Return the (x, y) coordinate for the center point of the cell that contains the specified text.  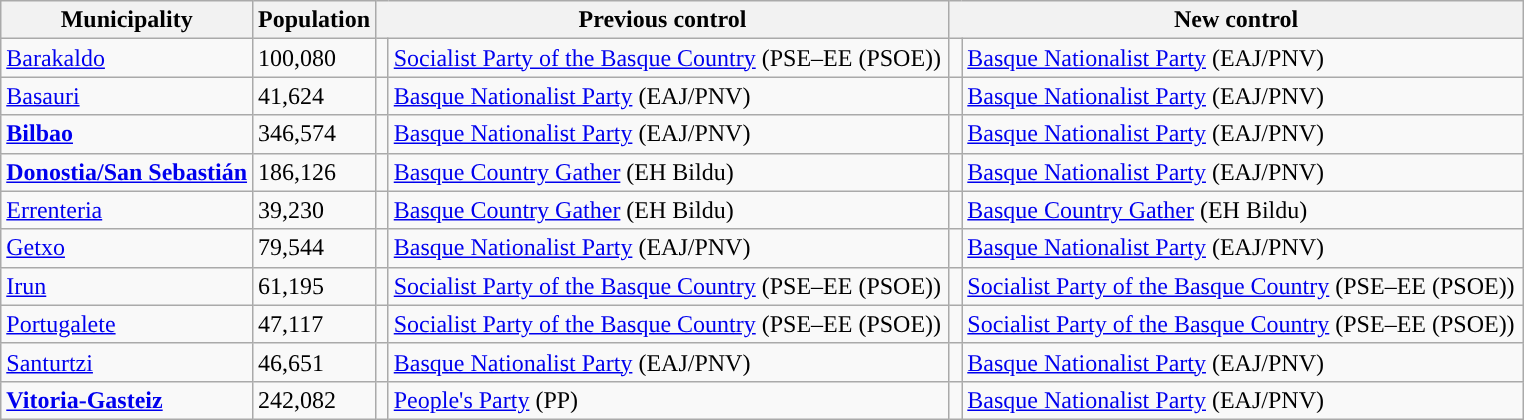
Barakaldo (127, 58)
100,080 (314, 58)
46,651 (314, 362)
New control (1236, 20)
346,574 (314, 134)
Irun (127, 286)
47,117 (314, 324)
Municipality (127, 20)
Errenteria (127, 210)
39,230 (314, 210)
Vitoria-Gasteiz (127, 400)
Bilbao (127, 134)
41,624 (314, 96)
Santurtzi (127, 362)
Donostia/San Sebastián (127, 172)
Basauri (127, 96)
242,082 (314, 400)
Previous control (663, 20)
Portugalete (127, 324)
186,126 (314, 172)
Population (314, 20)
61,195 (314, 286)
Getxo (127, 248)
79,544 (314, 248)
People's Party (PP) (668, 400)
